Provide the (X, Y) coordinate of the cell's center where the given text is located.  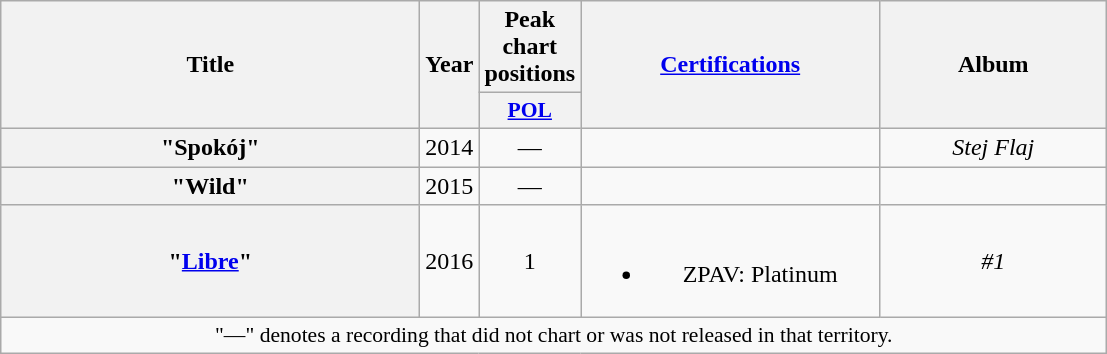
Peak chart positions (530, 47)
1 (530, 262)
"Wild" (210, 185)
POL (530, 111)
Title (210, 65)
2015 (450, 185)
"Spokój" (210, 147)
2014 (450, 147)
Stej Flaj (994, 147)
Album (994, 65)
ZPAV: Platinum (730, 262)
Year (450, 65)
"—" denotes a recording that did not chart or was not released in that territory. (554, 336)
"Libre" (210, 262)
2016 (450, 262)
Certifications (730, 65)
#1 (994, 262)
